Determine the [x, y] coordinate at the center of the cell enclosing the given text.  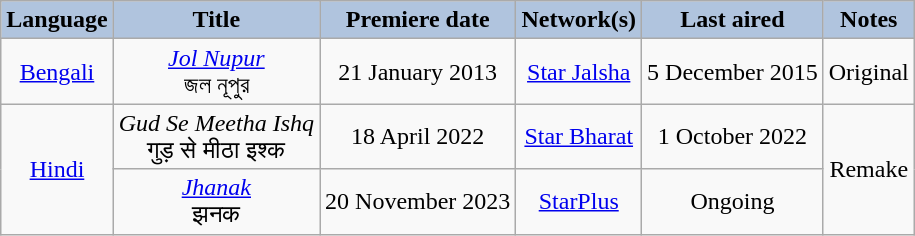
Jhanak झनक [216, 202]
18 April 2022 [418, 136]
Premiere date [418, 20]
Original [868, 72]
Jol Nupur জল নূপুর [216, 72]
1 October 2022 [733, 136]
Title [216, 20]
Network(s) [579, 20]
21 January 2013 [418, 72]
Last aired [733, 20]
Language [57, 20]
Notes [868, 20]
Gud Se Meetha Ishq गुड़ से मीठा इश्क [216, 136]
Star Bharat [579, 136]
5 December 2015 [733, 72]
StarPlus [579, 202]
Bengali [57, 72]
Ongoing [733, 202]
Remake [868, 169]
Hindi [57, 169]
20 November 2023 [418, 202]
Star Jalsha [579, 72]
